Scan for the cell matching the given text and deliver its (X, Y) coordinate at center. 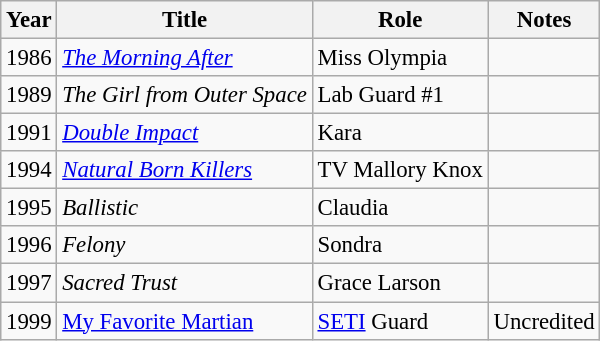
My Favorite Martian (184, 321)
1991 (29, 133)
1994 (29, 170)
1996 (29, 245)
Sacred Trust (184, 283)
1986 (29, 58)
The Morning After (184, 58)
TV Mallory Knox (400, 170)
SETI Guard (400, 321)
Double Impact (184, 133)
1989 (29, 95)
Grace Larson (400, 283)
Kara (400, 133)
Title (184, 20)
The Girl from Outer Space (184, 95)
Claudia (400, 208)
Felony (184, 245)
Uncredited (544, 321)
Year (29, 20)
Notes (544, 20)
Ballistic (184, 208)
1995 (29, 208)
Natural Born Killers (184, 170)
Lab Guard #1 (400, 95)
Miss Olympia (400, 58)
Role (400, 20)
1999 (29, 321)
Sondra (400, 245)
1997 (29, 283)
